Capture the cell that displays the provided text and extract its (X, Y) central coordinate. 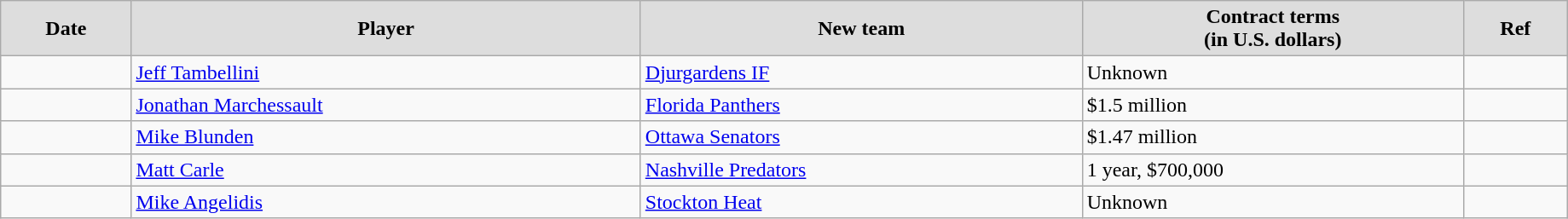
Matt Carle (385, 170)
Date (67, 29)
1 year, $700,000 (1272, 170)
Jeff Tambellini (385, 72)
Ref (1515, 29)
$1.5 million (1272, 105)
Mike Blunden (385, 137)
Stockton Heat (861, 202)
Ottawa Senators (861, 137)
Player (385, 29)
Nashville Predators (861, 170)
Contract terms(in U.S. dollars) (1272, 29)
Florida Panthers (861, 105)
New team (861, 29)
$1.47 million (1272, 137)
Mike Angelidis (385, 202)
Djurgardens IF (861, 72)
Jonathan Marchessault (385, 105)
